Output the [x, y] coordinate of the center of the cell containing the given text.  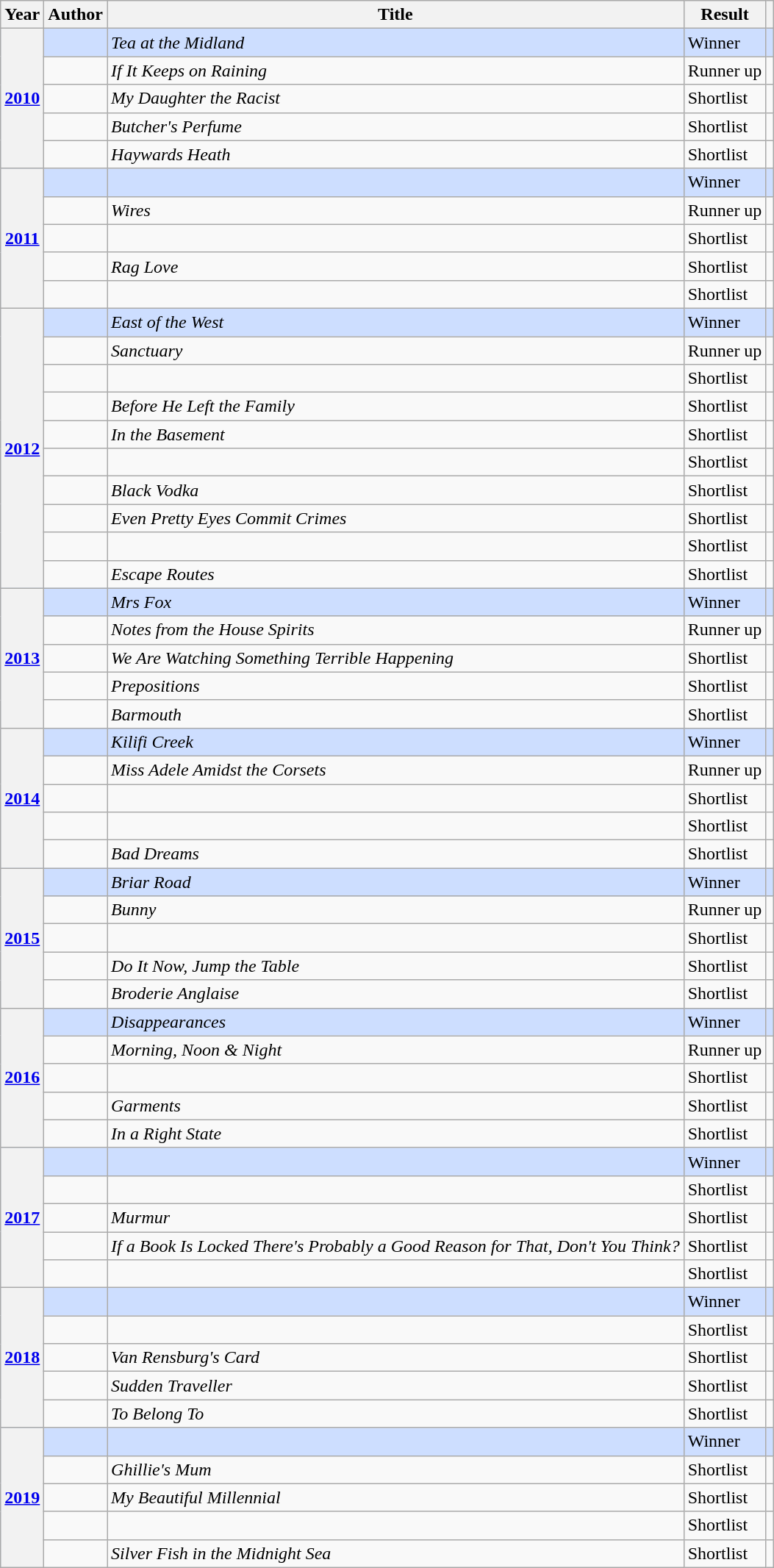
My Beautiful Millennial [395, 1497]
Year [22, 15]
2018 [22, 1358]
Ghillie's Mum [395, 1469]
2015 [22, 938]
Notes from the House Spirits [395, 630]
Disappearances [395, 1022]
East of the West [395, 322]
If a Book Is Locked There's Probably a Good Reason for That, Don't You Think? [395, 1246]
Morning, Noon & Night [395, 1050]
2010 [22, 99]
Kilifi Creek [395, 742]
Bad Dreams [395, 854]
Bunny [395, 910]
Briar Road [395, 882]
If It Keeps on Raining [395, 71]
Even Pretty Eyes Commit Crimes [395, 518]
Escape Routes [395, 574]
Mrs Fox [395, 602]
2011 [22, 238]
Black Vodka [395, 490]
Prepositions [395, 686]
Van Rensburg's Card [395, 1358]
Broderie Anglaise [395, 994]
Haywards Heath [395, 154]
2019 [22, 1497]
To Belong To [395, 1414]
2014 [22, 798]
2012 [22, 448]
In a Right State [395, 1134]
In the Basement [395, 434]
Silver Fish in the Midnight Sea [395, 1553]
2017 [22, 1217]
We Are Watching Something Terrible Happening [395, 658]
Sudden Traveller [395, 1386]
Before He Left the Family [395, 407]
Sanctuary [395, 351]
Rag Love [395, 266]
Result [725, 15]
Murmur [395, 1217]
Barmouth [395, 714]
Tea at the Midland [395, 43]
Garments [395, 1106]
Butcher's Perfume [395, 126]
2013 [22, 658]
My Daughter the Racist [395, 99]
Miss Adele Amidst the Corsets [395, 770]
Wires [395, 210]
Do It Now, Jump the Table [395, 966]
Title [395, 15]
Author [76, 15]
2016 [22, 1078]
